Return [x, y] of the center of cell containing provided text 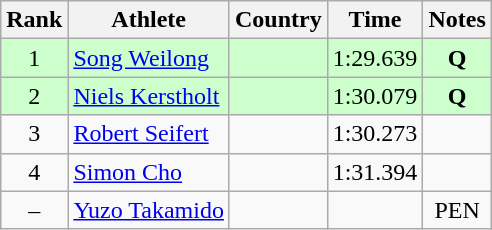
Niels Kerstholt [149, 96]
Yuzo Takamido [149, 210]
Rank [34, 20]
Robert Seifert [149, 134]
1 [34, 58]
1:30.079 [375, 96]
1:29.639 [375, 58]
Notes [457, 20]
1:30.273 [375, 134]
Simon Cho [149, 172]
Time [375, 20]
PEN [457, 210]
Song Weilong [149, 58]
4 [34, 172]
1:31.394 [375, 172]
Country [278, 20]
2 [34, 96]
– [34, 210]
Athlete [149, 20]
3 [34, 134]
